Capture the cell that displays the provided text and extract its [x, y] central coordinate. 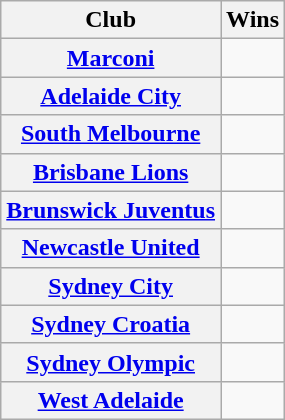
Brisbane Lions [111, 172]
Wins [253, 20]
South Melbourne [111, 134]
Sydney Croatia [111, 324]
West Adelaide [111, 400]
Marconi [111, 58]
Brunswick Juventus [111, 210]
Adelaide City [111, 96]
Club [111, 20]
Newcastle United [111, 248]
Sydney Olympic [111, 362]
Sydney City [111, 286]
